Extract the (x, y) coordinate from the center of the cell holding the provided text.  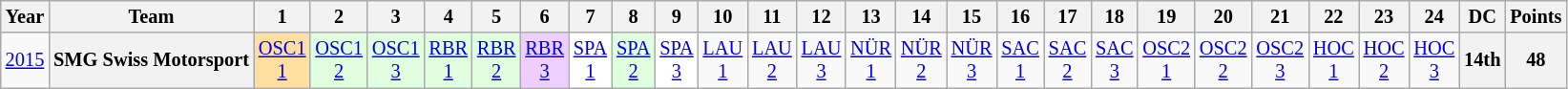
RBR1 (448, 60)
HOC3 (1433, 60)
OSC11 (282, 60)
DC (1482, 16)
SPA1 (590, 60)
NÜR3 (972, 60)
3 (396, 16)
18 (1115, 16)
9 (676, 16)
NÜR2 (922, 60)
2015 (25, 60)
12 (822, 16)
14th (1482, 60)
RBR2 (496, 60)
22 (1334, 16)
SPA2 (634, 60)
17 (1067, 16)
RBR3 (544, 60)
13 (870, 16)
HOC2 (1384, 60)
SPA3 (676, 60)
HOC1 (1334, 60)
20 (1223, 16)
11 (772, 16)
OSC23 (1280, 60)
7 (590, 16)
10 (723, 16)
OSC13 (396, 60)
16 (1019, 16)
SAC3 (1115, 60)
OSC22 (1223, 60)
1 (282, 16)
6 (544, 16)
Year (25, 16)
23 (1384, 16)
24 (1433, 16)
21 (1280, 16)
Points (1536, 16)
2 (339, 16)
OSC12 (339, 60)
SAC2 (1067, 60)
LAU3 (822, 60)
15 (972, 16)
4 (448, 16)
LAU1 (723, 60)
14 (922, 16)
SAC1 (1019, 60)
LAU2 (772, 60)
5 (496, 16)
48 (1536, 60)
NÜR1 (870, 60)
19 (1166, 16)
Team (151, 16)
8 (634, 16)
OSC21 (1166, 60)
SMG Swiss Motorsport (151, 60)
